Provide the [X, Y] coordinate of the cell's center where the given text is located.  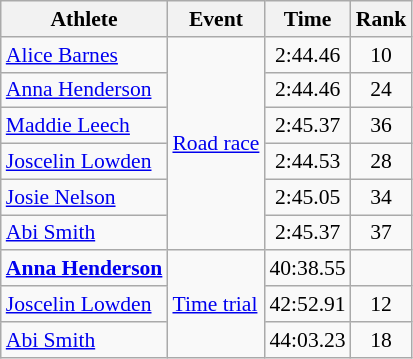
18 [382, 340]
Road race [216, 144]
Maddie Leech [84, 126]
Josie Nelson [84, 197]
Alice Barnes [84, 55]
42:52.91 [307, 304]
Time trial [216, 304]
36 [382, 126]
34 [382, 197]
Rank [382, 19]
2:45.05 [307, 197]
40:38.55 [307, 269]
24 [382, 90]
12 [382, 304]
37 [382, 233]
2:44.53 [307, 162]
Event [216, 19]
44:03.23 [307, 340]
Athlete [84, 19]
28 [382, 162]
10 [382, 55]
Time [307, 19]
